Locate the cell with the specified text and output its [x, y] center coordinate. 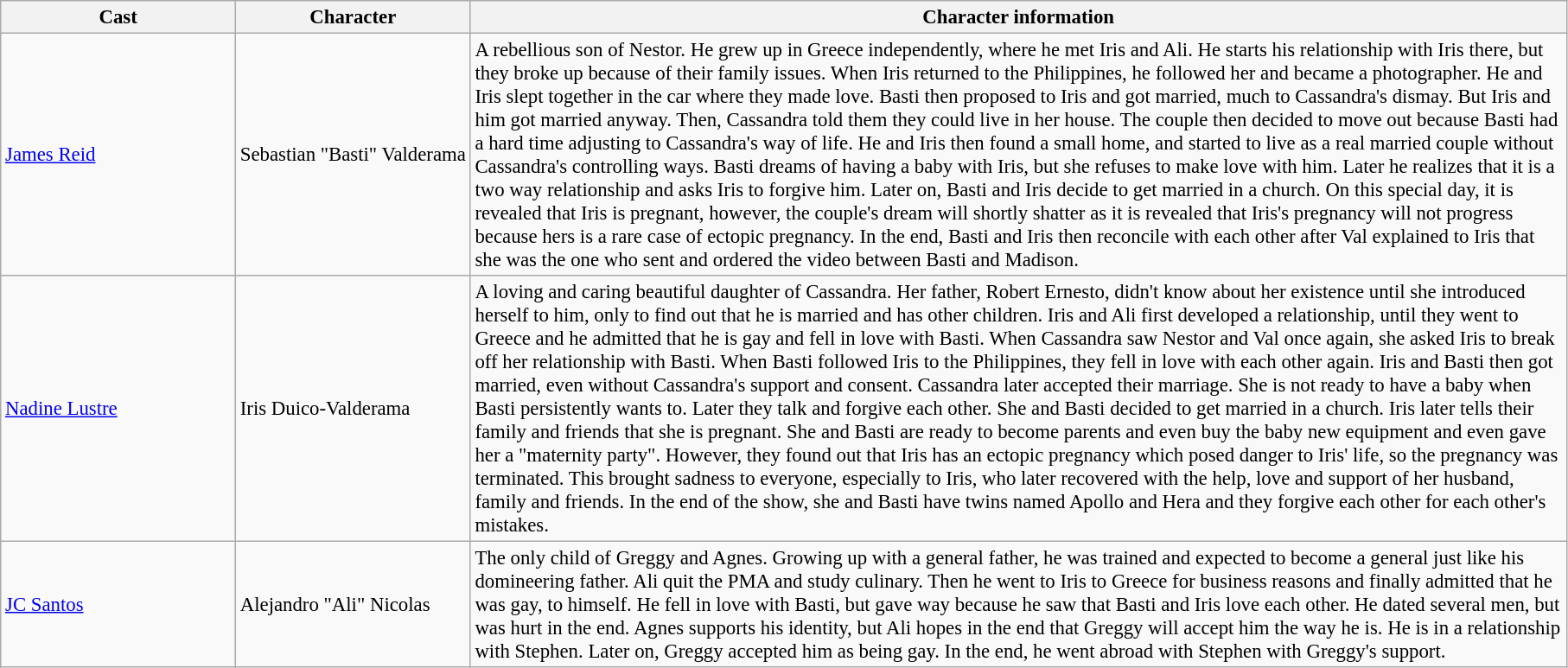
Character [353, 17]
Nadine Lustre [118, 409]
Sebastian "Basti" Valderama [353, 156]
Character information [1018, 17]
Alejandro "Ali" Nicolas [353, 605]
James Reid [118, 156]
Iris Duico-Valderama [353, 409]
Cast [118, 17]
JC Santos [118, 605]
